From the cell containing the given text, extract its center point as (X, Y) coordinate. 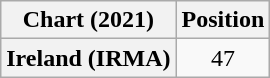
Ireland (IRMA) (88, 58)
Position (223, 20)
47 (223, 58)
Chart (2021) (88, 20)
